Extract the [X, Y] coordinate from the center of the cell holding the provided text.  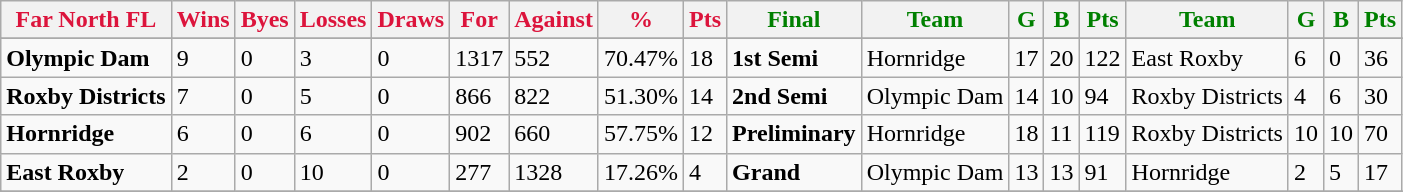
70.47% [640, 58]
822 [554, 96]
Final [794, 20]
660 [554, 134]
3 [333, 58]
1328 [554, 172]
Grand [794, 172]
91 [1102, 172]
51.30% [640, 96]
For [480, 20]
20 [1062, 58]
122 [1102, 58]
7 [203, 96]
902 [480, 134]
119 [1102, 134]
Far North FL [86, 20]
2nd Semi [794, 96]
11 [1062, 134]
30 [1380, 96]
Preliminary [794, 134]
1317 [480, 58]
36 [1380, 58]
% [640, 20]
17.26% [640, 172]
552 [554, 58]
Byes [264, 20]
1st Semi [794, 58]
Against [554, 20]
277 [480, 172]
Wins [203, 20]
Draws [411, 20]
70 [1380, 134]
57.75% [640, 134]
866 [480, 96]
94 [1102, 96]
9 [203, 58]
12 [706, 134]
Losses [333, 20]
